Output the (X, Y) coordinate of the center of the cell containing the given text.  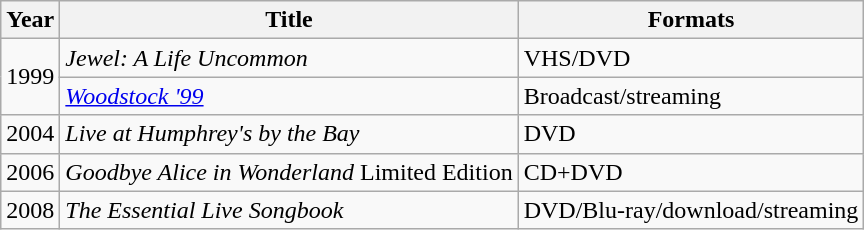
2008 (30, 210)
Live at Humphrey's by the Bay (289, 134)
The Essential Live Songbook (289, 210)
Goodbye Alice in Wonderland Limited Edition (289, 172)
VHS/DVD (691, 58)
CD+DVD (691, 172)
DVD (691, 134)
Title (289, 20)
Jewel: A Life Uncommon (289, 58)
DVD/Blu-ray/download/streaming (691, 210)
Woodstock '99 (289, 96)
Year (30, 20)
Formats (691, 20)
Broadcast/streaming (691, 96)
1999 (30, 77)
2004 (30, 134)
2006 (30, 172)
